Return (x, y) of the center of cell containing provided text 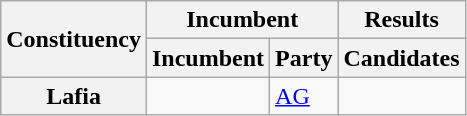
Results (402, 20)
Candidates (402, 58)
AG (304, 96)
Lafia (74, 96)
Constituency (74, 39)
Party (304, 58)
